Search for the cell housing the specified text and yield its (X, Y) center coordinate. 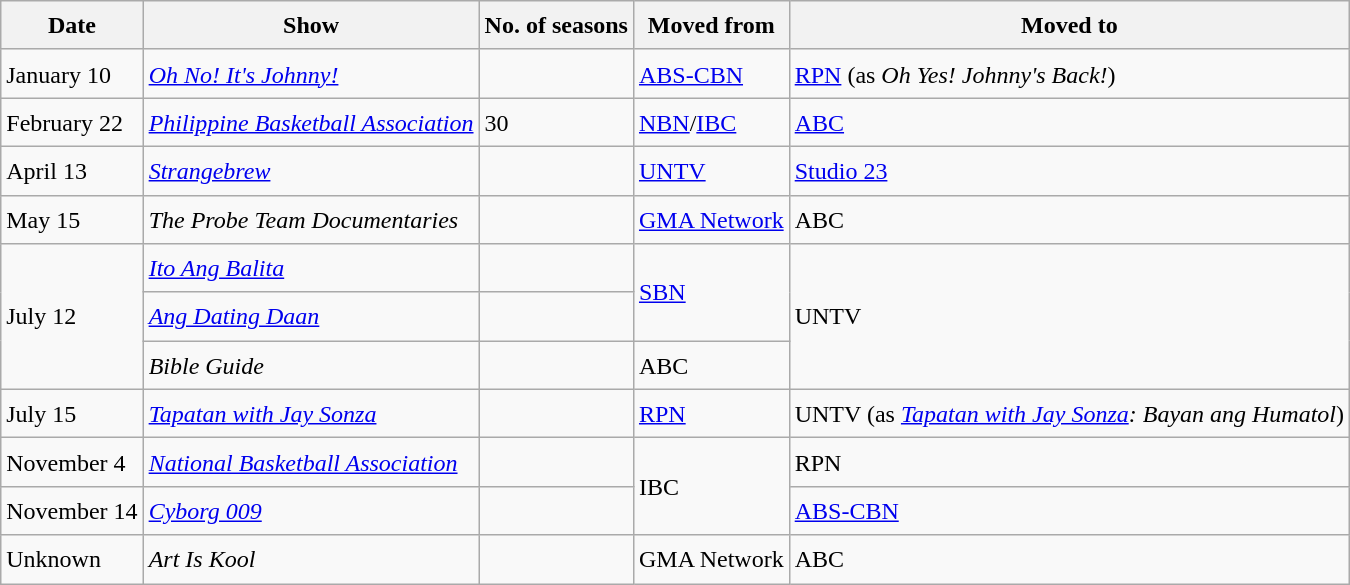
February 22 (72, 122)
Cyborg 009 (311, 510)
May 15 (72, 220)
UNTV (as Tapatan with Jay Sonza: Bayan ang Humatol) (1069, 414)
Bible Guide (311, 366)
SBN (711, 292)
November 4 (72, 462)
Unknown (72, 560)
Strangebrew (311, 170)
April 13 (72, 170)
July 15 (72, 414)
Moved to (1069, 26)
November 14 (72, 510)
NBN/IBC (711, 122)
No. of seasons (556, 26)
Ito Ang Balita (311, 268)
RPN (as Oh Yes! Johnny's Back!) (1069, 74)
The Probe Team Documentaries (311, 220)
Show (311, 26)
National Basketball Association (311, 462)
Ang Dating Daan (311, 316)
30 (556, 122)
Tapatan with Jay Sonza (311, 414)
Studio 23 (1069, 170)
Philippine Basketball Association (311, 122)
Moved from (711, 26)
Oh No! It's Johnny! (311, 74)
Date (72, 26)
Art Is Kool (311, 560)
January 10 (72, 74)
IBC (711, 486)
July 12 (72, 317)
